Scan for the cell matching the given text and deliver its [X, Y] coordinate at center. 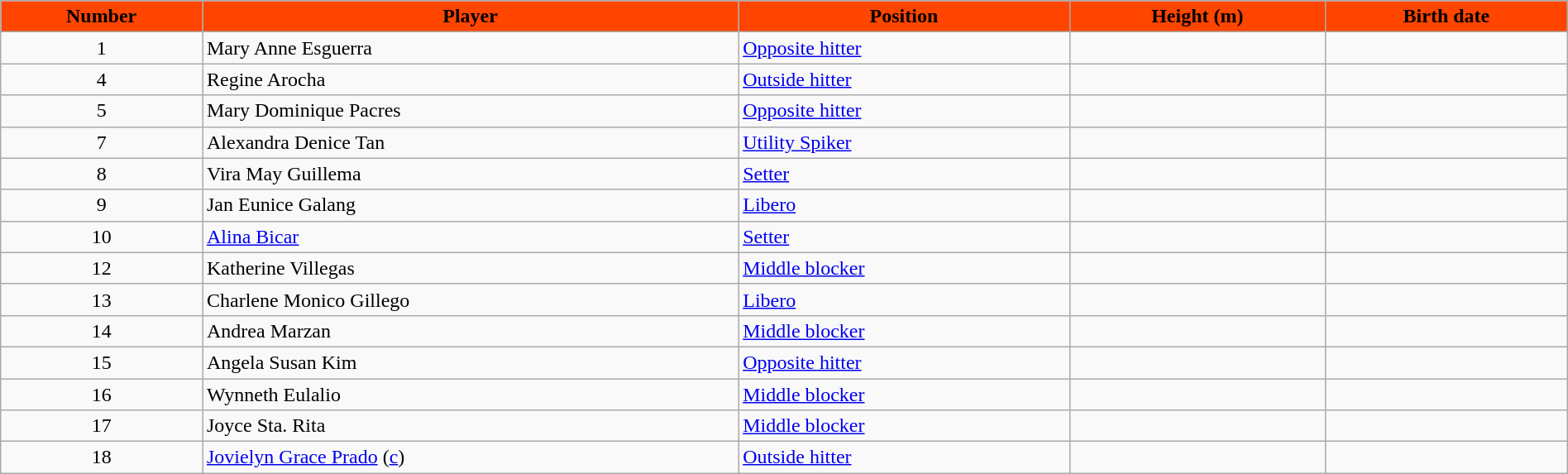
Andrea Marzan [470, 331]
18 [102, 457]
4 [102, 79]
9 [102, 205]
Utility Spiker [904, 142]
Height (m) [1198, 17]
Jan Eunice Galang [470, 205]
Number [102, 17]
Position [904, 17]
Mary Dominique Pacres [470, 111]
Birth date [1447, 17]
Vira May Guillema [470, 174]
Joyce Sta. Rita [470, 426]
7 [102, 142]
Mary Anne Esguerra [470, 48]
Player [470, 17]
Wynneth Eulalio [470, 395]
Angela Susan Kim [470, 362]
10 [102, 237]
Jovielyn Grace Prado (c) [470, 457]
13 [102, 299]
Alina Bicar [470, 237]
Regine Arocha [470, 79]
12 [102, 268]
Alexandra Denice Tan [470, 142]
5 [102, 111]
Katherine Villegas [470, 268]
17 [102, 426]
16 [102, 395]
Charlene Monico Gillego [470, 299]
14 [102, 331]
8 [102, 174]
15 [102, 362]
1 [102, 48]
